Output the [x, y] coordinate of the center of the cell containing the given text.  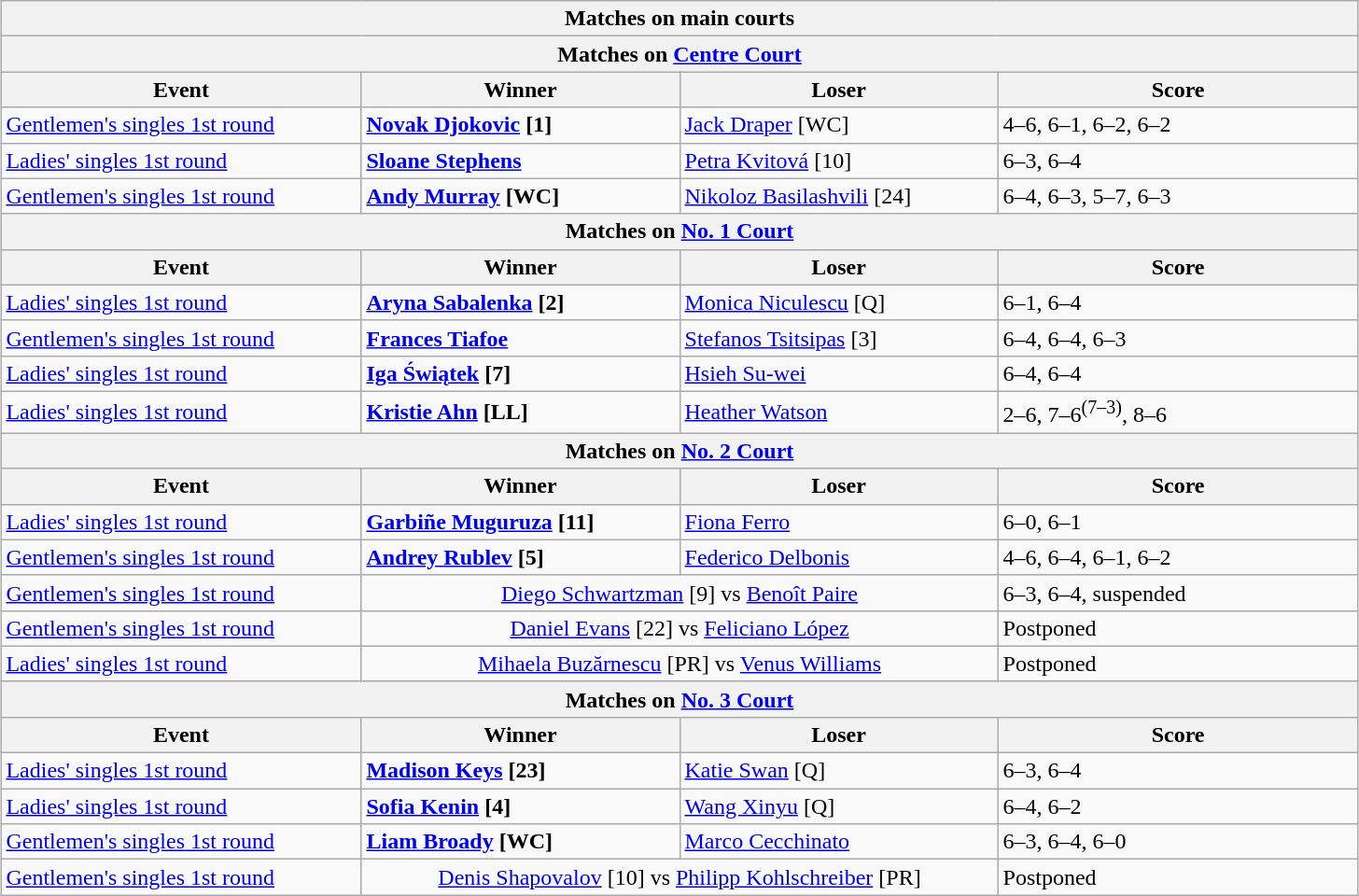
Nikoloz Basilashvili [24] [838, 196]
Matches on No. 3 Court [679, 699]
Matches on main courts [679, 19]
Diego Schwartzman [9] vs Benoît Paire [679, 593]
6–0, 6–1 [1178, 522]
Novak Djokovic [1] [521, 125]
Federico Delbonis [838, 557]
Monica Niculescu [Q] [838, 302]
Matches on No. 2 Court [679, 451]
Frances Tiafoe [521, 338]
Sofia Kenin [4] [521, 806]
Wang Xinyu [Q] [838, 806]
6–4, 6–4, 6–3 [1178, 338]
Mihaela Buzărnescu [PR] vs Venus Williams [679, 664]
Liam Broady [WC] [521, 842]
Petra Kvitová [10] [838, 161]
4–6, 6–4, 6–1, 6–2 [1178, 557]
Kristie Ahn [LL] [521, 413]
Jack Draper [WC] [838, 125]
6–4, 6–4 [1178, 373]
Iga Świątek [7] [521, 373]
Sloane Stephens [521, 161]
Fiona Ferro [838, 522]
2–6, 7–6(7–3), 8–6 [1178, 413]
Matches on Centre Court [679, 54]
6–4, 6–3, 5–7, 6–3 [1178, 196]
6–1, 6–4 [1178, 302]
Hsieh Su-wei [838, 373]
6–3, 6–4, 6–0 [1178, 842]
Andrey Rublev [5] [521, 557]
Garbiñe Muguruza [11] [521, 522]
Matches on No. 1 Court [679, 231]
6–4, 6–2 [1178, 806]
Denis Shapovalov [10] vs Philipp Kohlschreiber [PR] [679, 877]
Heather Watson [838, 413]
Marco Cecchinato [838, 842]
6–3, 6–4, suspended [1178, 593]
Stefanos Tsitsipas [3] [838, 338]
Katie Swan [Q] [838, 771]
Madison Keys [23] [521, 771]
Aryna Sabalenka [2] [521, 302]
Daniel Evans [22] vs Feliciano López [679, 628]
4–6, 6–1, 6–2, 6–2 [1178, 125]
Andy Murray [WC] [521, 196]
